Locate the cell with the specified text and output its (X, Y) center coordinate. 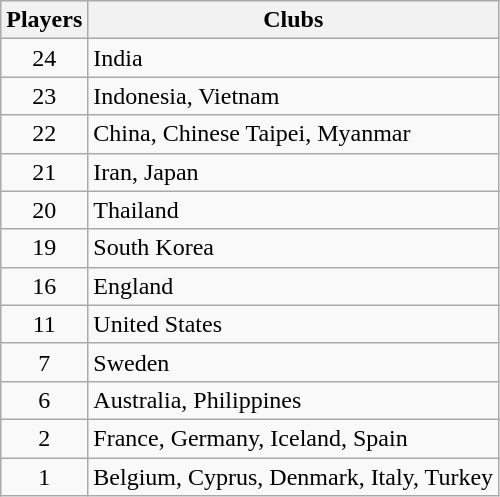
7 (44, 362)
23 (44, 96)
France, Germany, Iceland, Spain (294, 438)
Sweden (294, 362)
24 (44, 58)
England (294, 286)
19 (44, 248)
Australia, Philippines (294, 400)
2 (44, 438)
United States (294, 324)
India (294, 58)
6 (44, 400)
21 (44, 172)
China, Chinese Taipei, Myanmar (294, 134)
Players (44, 20)
22 (44, 134)
South Korea (294, 248)
Thailand (294, 210)
1 (44, 477)
20 (44, 210)
Iran, Japan (294, 172)
Belgium, Cyprus, Denmark, Italy, Turkey (294, 477)
Clubs (294, 20)
Indonesia, Vietnam (294, 96)
11 (44, 324)
16 (44, 286)
